Identify which cell holds the provided text, then report its (x, y) central coordinate. 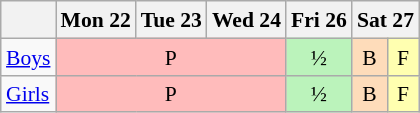
Fri 26 (319, 20)
Wed 24 (246, 20)
Tue 23 (172, 20)
Girls (28, 94)
Boys (28, 56)
Sat 27 (386, 20)
Mon 22 (96, 20)
